Provide the (x, y) coordinate of the cell's center where the given text is located.  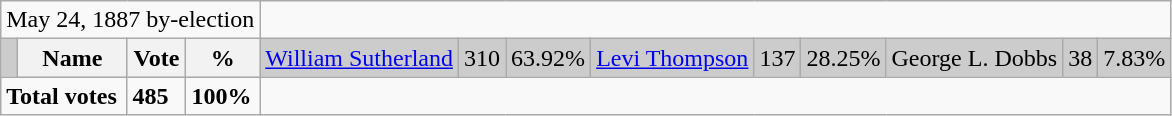
Levi Thompson (672, 58)
100% (223, 96)
310 (482, 58)
7.83% (1134, 58)
William Sutherland (360, 58)
May 24, 1887 by-election (130, 20)
% (223, 58)
137 (778, 58)
George L. Dobbs (974, 58)
485 (156, 96)
Name (72, 58)
63.92% (548, 58)
38 (1080, 58)
Total votes (64, 96)
28.25% (844, 58)
Vote (156, 58)
